Provide the [X, Y] coordinate of the cell's center where the given text is located.  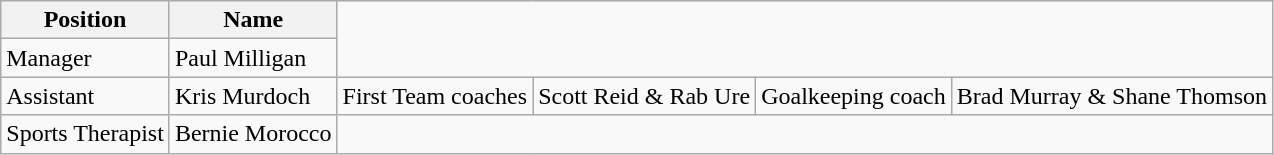
Position [86, 20]
Manager [86, 58]
Bernie Morocco [253, 134]
Goalkeeping coach [854, 96]
Paul Milligan [253, 58]
Brad Murray & Shane Thomson [1112, 96]
Kris Murdoch [253, 96]
Assistant [86, 96]
Scott Reid & Rab Ure [644, 96]
First Team coaches [435, 96]
Sports Therapist [86, 134]
Name [253, 20]
